Scan for the cell matching the given text and deliver its [x, y] coordinate at center. 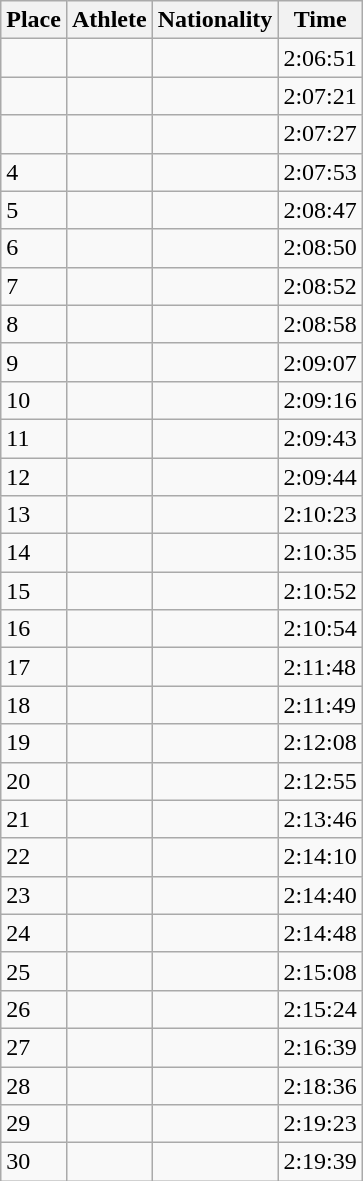
5 [34, 210]
2:10:52 [320, 591]
2:09:07 [320, 362]
17 [34, 667]
2:12:08 [320, 743]
2:15:08 [320, 971]
2:11:48 [320, 667]
23 [34, 895]
2:06:51 [320, 58]
19 [34, 743]
10 [34, 400]
30 [34, 1162]
2:07:27 [320, 134]
2:14:40 [320, 895]
2:11:49 [320, 705]
18 [34, 705]
Nationality [215, 20]
2:14:10 [320, 857]
21 [34, 819]
2:16:39 [320, 1047]
2:09:16 [320, 400]
2:08:50 [320, 248]
8 [34, 324]
29 [34, 1124]
26 [34, 1009]
20 [34, 781]
24 [34, 933]
27 [34, 1047]
25 [34, 971]
2:19:39 [320, 1162]
12 [34, 477]
2:07:21 [320, 96]
2:08:47 [320, 210]
15 [34, 591]
2:15:24 [320, 1009]
9 [34, 362]
2:18:36 [320, 1085]
4 [34, 172]
2:08:52 [320, 286]
6 [34, 248]
13 [34, 515]
2:07:53 [320, 172]
2:14:48 [320, 933]
2:13:46 [320, 819]
Time [320, 20]
11 [34, 438]
2:10:23 [320, 515]
22 [34, 857]
2:19:23 [320, 1124]
2:10:35 [320, 553]
2:10:54 [320, 629]
2:08:58 [320, 324]
28 [34, 1085]
2:09:44 [320, 477]
16 [34, 629]
Place [34, 20]
14 [34, 553]
Athlete [109, 20]
2:12:55 [320, 781]
7 [34, 286]
2:09:43 [320, 438]
